Identify which cell holds the provided text, then report its (X, Y) central coordinate. 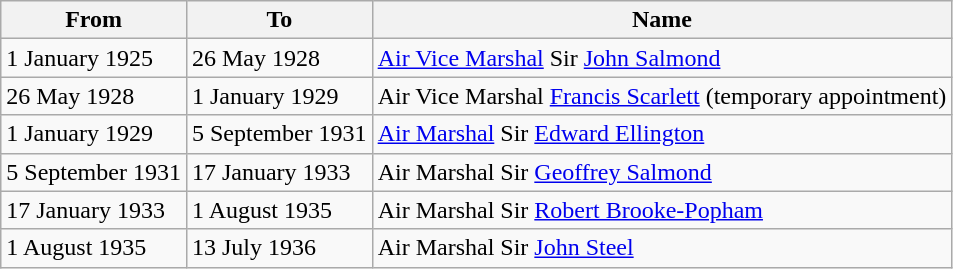
Name (662, 20)
Air Vice Marshal Francis Scarlett (temporary appointment) (662, 96)
1 January 1925 (94, 58)
Air Marshal Sir Edward Ellington (662, 134)
To (279, 20)
Air Marshal Sir Robert Brooke-Popham (662, 210)
Air Vice Marshal Sir John Salmond (662, 58)
Air Marshal Sir John Steel (662, 248)
Air Marshal Sir Geoffrey Salmond (662, 172)
From (94, 20)
13 July 1936 (279, 248)
